Identify which cell holds the provided text, then report its (X, Y) central coordinate. 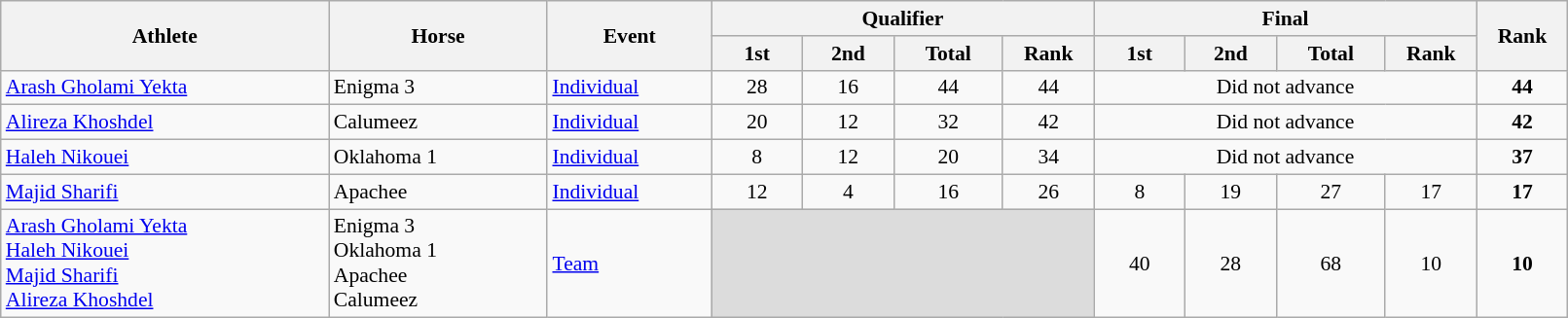
4 (849, 192)
Athlete (165, 35)
Majid Sharifi (165, 192)
Haleh Nikouei (165, 158)
32 (948, 123)
27 (1331, 192)
Apachee (438, 192)
26 (1048, 192)
Calumeez (438, 123)
Event (629, 35)
Arash Gholami Yekta (165, 88)
Qualifier (903, 18)
Enigma 3 (438, 88)
68 (1331, 264)
Oklahoma 1 (438, 158)
34 (1048, 158)
Horse (438, 35)
Alireza Khoshdel (165, 123)
Team (629, 264)
Enigma 3Oklahoma 1ApacheeCalumeez (438, 264)
40 (1140, 264)
19 (1231, 192)
Arash Gholami YektaHaleh NikoueiMajid SharifiAlireza Khoshdel (165, 264)
Final (1285, 18)
37 (1522, 158)
